Search for the cell housing the specified text and yield its [x, y] center coordinate. 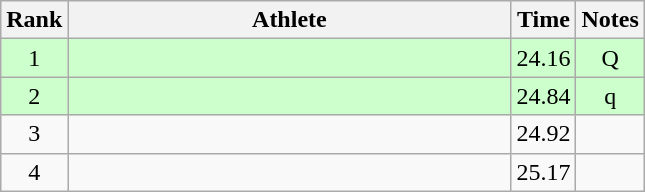
3 [34, 134]
Notes [610, 20]
4 [34, 172]
24.92 [544, 134]
Athlete [290, 20]
Time [544, 20]
Rank [34, 20]
q [610, 96]
25.17 [544, 172]
Q [610, 58]
1 [34, 58]
24.84 [544, 96]
24.16 [544, 58]
2 [34, 96]
